Extract the (x, y) coordinate from the center of the cell holding the provided text.  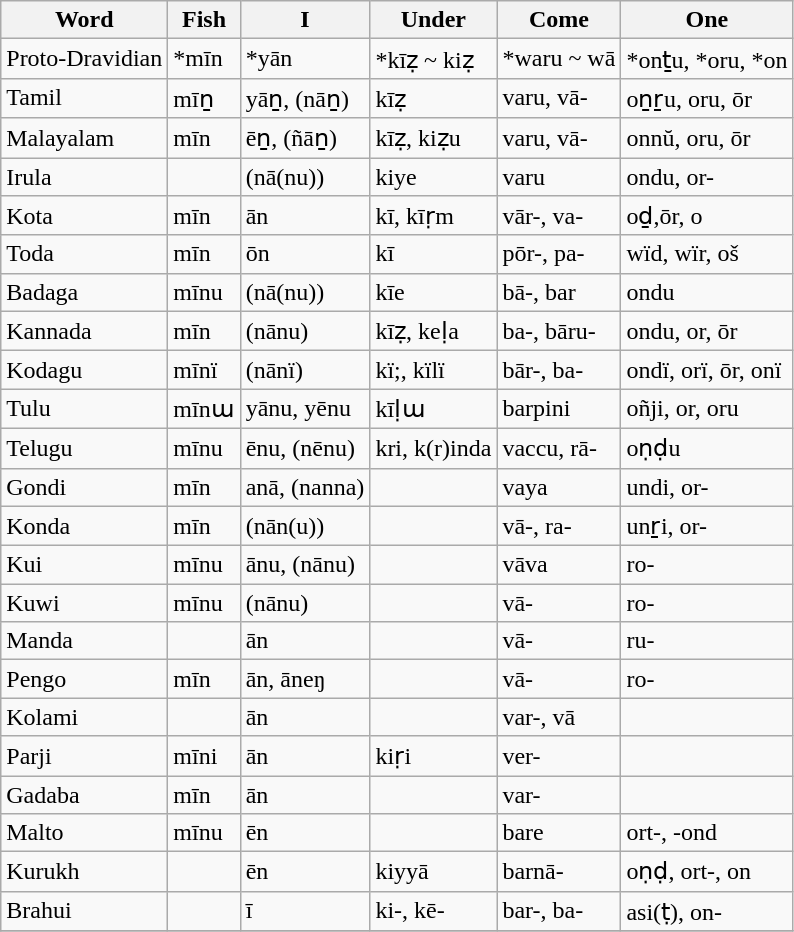
yāṉ, (nāṉ) (305, 98)
kï;, kïlï (434, 370)
One (707, 20)
Telugu (84, 448)
bā-, bar (559, 292)
Brahui (84, 911)
Gondi (84, 487)
Manda (84, 641)
oṉṟu, oru, ōr (707, 98)
mīnɯ (204, 409)
Kui (84, 565)
ōn (305, 254)
(nān(u)) (305, 526)
vaccu, rā- (559, 448)
Tulu (84, 409)
oñji, or, oru (707, 409)
yānu, yēnu (305, 409)
Toda (84, 254)
kiye (434, 177)
(nānï) (305, 370)
var- (559, 795)
ort-, -ond (707, 833)
ēnu, (nēnu) (305, 448)
*yān (305, 59)
unṟi, or- (707, 526)
kī (434, 254)
onnŭ, oru, ōr (707, 138)
Tamil (84, 98)
kīẓ, kiẓu (434, 138)
kīẓ, keḷa (434, 331)
ondu, or- (707, 177)
ki-, kē- (434, 911)
var-, vā (559, 717)
ondu, or, ōr (707, 331)
Kodagu (84, 370)
varu (559, 177)
Parji (84, 756)
Word (84, 20)
kī, kīṛm (434, 216)
Fish (204, 20)
bār-, ba- (559, 370)
undi, or- (707, 487)
ondï, orï, ōr, onï (707, 370)
I (305, 20)
Come (559, 20)
pōr-, pa- (559, 254)
vaya (559, 487)
ru- (707, 641)
ēṉ, (ñāṉ) (305, 138)
Badaga (84, 292)
Kolami (84, 717)
Kota (84, 216)
Kurukh (84, 872)
vār-, va- (559, 216)
*mīn (204, 59)
Gadaba (84, 795)
ī (305, 911)
vā-, ra- (559, 526)
kiṛi (434, 756)
mīnï (204, 370)
kīe (434, 292)
kīḷɯ (434, 409)
Under (434, 20)
Irula (84, 177)
kīẓ (434, 98)
*waru ~ wā (559, 59)
Konda (84, 526)
Malayalam (84, 138)
barpini (559, 409)
ondu (707, 292)
Kuwi (84, 603)
mīni (204, 756)
anā, (nanna) (305, 487)
Malto (84, 833)
wïd, wïr, oš (707, 254)
Pengo (84, 679)
oḏ,ōr, o (707, 216)
ba-, bāru- (559, 331)
asi(ṭ), on- (707, 911)
vāva (559, 565)
ānu, (nānu) (305, 565)
bare (559, 833)
oṇḍ, ort-, on (707, 872)
kri, k(r)inda (434, 448)
oṇḍu (707, 448)
kiyyā (434, 872)
barnā- (559, 872)
Kannada (84, 331)
bar-, ba- (559, 911)
mīṉ (204, 98)
*kīẓ ~ kiẓ (434, 59)
ān, āneŋ (305, 679)
Proto-Dravidian (84, 59)
ver- (559, 756)
*onṯu, *oru, *on (707, 59)
